Capture the cell that displays the provided text and extract its [X, Y] central coordinate. 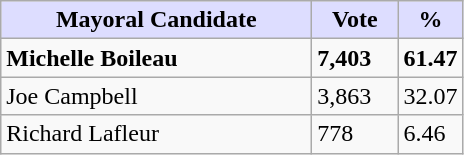
Michelle Boileau [156, 58]
32.07 [430, 96]
7,403 [355, 58]
61.47 [430, 58]
3,863 [355, 96]
Richard Lafleur [156, 134]
% [430, 20]
778 [355, 134]
6.46 [430, 134]
Mayoral Candidate [156, 20]
Joe Campbell [156, 96]
Vote [355, 20]
